For the text-containing cell, return its midpoint in (x, y) coordinate format. 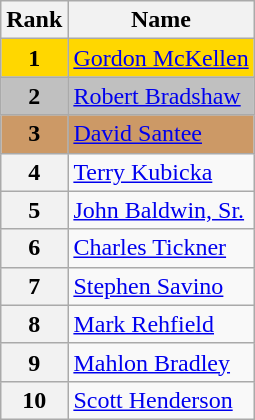
Gordon McKellen (161, 58)
Terry Kubicka (161, 172)
9 (34, 362)
Name (161, 20)
6 (34, 248)
Robert Bradshaw (161, 96)
1 (34, 58)
7 (34, 286)
8 (34, 324)
2 (34, 96)
Mark Rehfield (161, 324)
John Baldwin, Sr. (161, 210)
Charles Tickner (161, 248)
Scott Henderson (161, 400)
Rank (34, 20)
Stephen Savino (161, 286)
10 (34, 400)
Mahlon Bradley (161, 362)
5 (34, 210)
3 (34, 134)
4 (34, 172)
David Santee (161, 134)
